From the cell containing the given text, extract its center point as [x, y] coordinate. 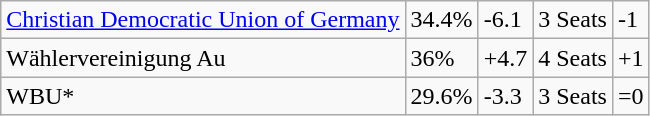
-1 [630, 20]
29.6% [442, 96]
-6.1 [506, 20]
WBU* [203, 96]
+4.7 [506, 58]
4 Seats [573, 58]
Wählervereinigung Au [203, 58]
36% [442, 58]
34.4% [442, 20]
=0 [630, 96]
Christian Democratic Union of Germany [203, 20]
+1 [630, 58]
-3.3 [506, 96]
